Detect which cell encompasses the target text, then output its (x, y) center coordinate. 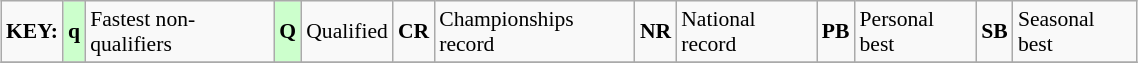
National record (746, 32)
NR (656, 32)
Seasonal best (1075, 32)
Qualified (347, 32)
KEY: (32, 32)
Fastest non-qualifiers (180, 32)
q (74, 32)
Q (288, 32)
CR (414, 32)
PB (836, 32)
SB (994, 32)
Personal best (916, 32)
Championships record (534, 32)
